Locate the cell with the specified text and output its [X, Y] center coordinate. 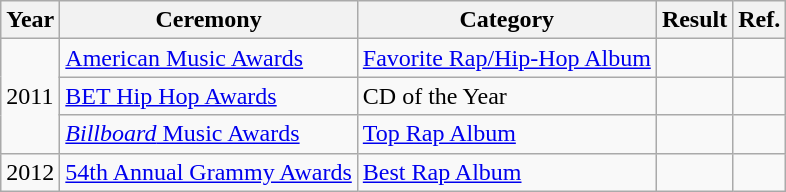
Favorite Rap/Hip-Hop Album [506, 58]
BET Hip Hop Awards [208, 96]
54th Annual Grammy Awards [208, 172]
2012 [30, 172]
CD of the Year [506, 96]
Ceremony [208, 20]
Category [506, 20]
Top Rap Album [506, 134]
Ref. [760, 20]
Billboard Music Awards [208, 134]
Best Rap Album [506, 172]
2011 [30, 96]
American Music Awards [208, 58]
Result [694, 20]
Year [30, 20]
